Return the (X, Y) coordinate for the center point of the cell that contains the specified text.  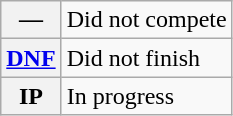
DNF (31, 58)
IP (31, 96)
Did not compete (146, 20)
— (31, 20)
In progress (146, 96)
Did not finish (146, 58)
